Output the [x, y] coordinate of the center of the cell containing the given text.  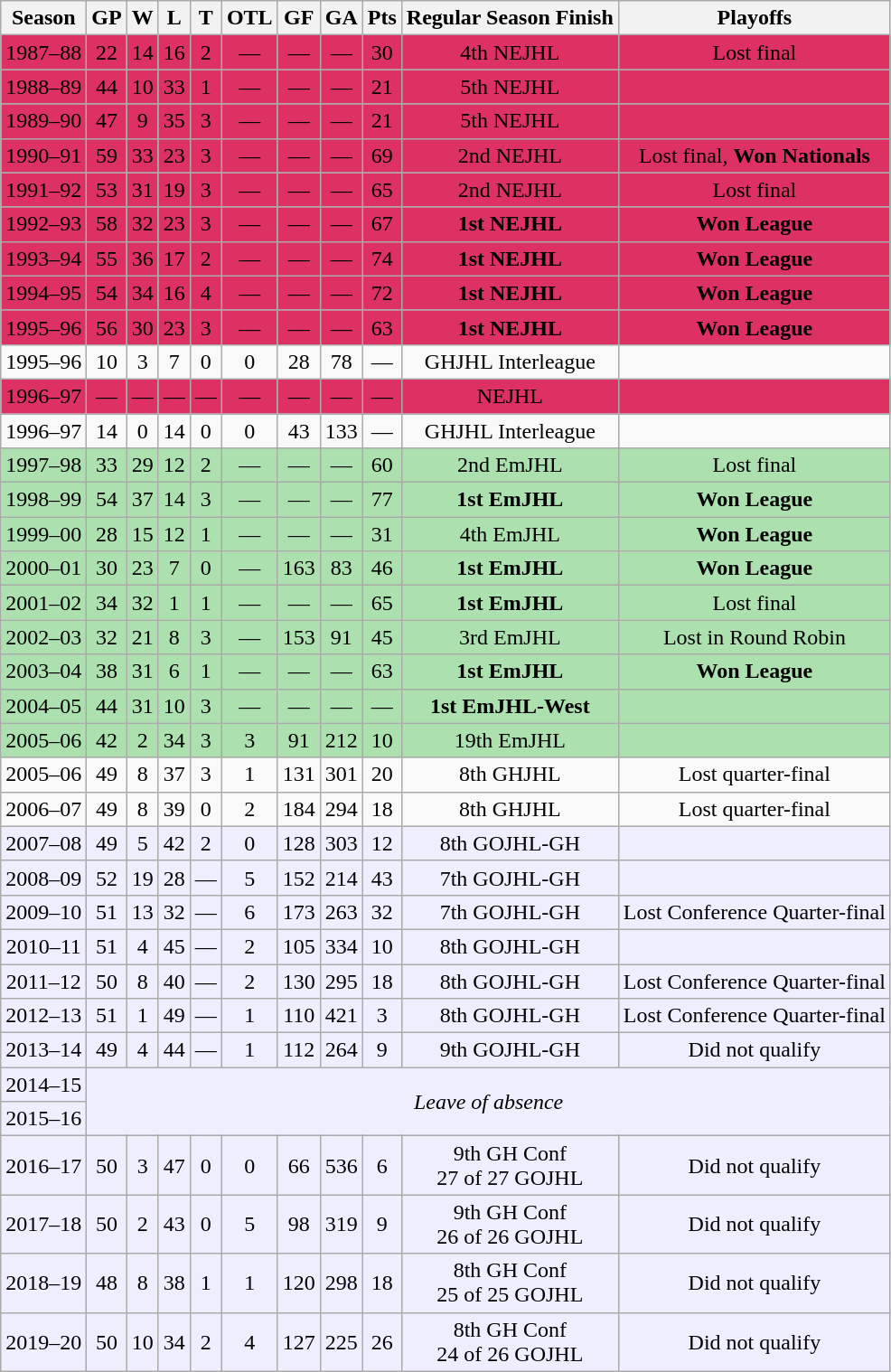
56 [107, 327]
2015–16 [43, 1119]
98 [298, 1224]
1988–89 [43, 87]
1994–95 [43, 293]
Regular Season Finish [510, 18]
130 [298, 981]
29 [143, 465]
214 [342, 878]
2nd EmJHL [510, 465]
19th EmJHL [510, 740]
OTL [249, 18]
GA [342, 18]
2011–12 [43, 981]
2017–18 [43, 1224]
1992–93 [43, 224]
120 [298, 1283]
T [206, 18]
2004–05 [43, 706]
69 [381, 155]
20 [381, 775]
184 [298, 809]
163 [298, 569]
48 [107, 1283]
2010–11 [43, 946]
77 [381, 500]
35 [174, 121]
2002–03 [43, 637]
22 [107, 52]
133 [342, 431]
2006–07 [43, 809]
1993–94 [43, 258]
2016–17 [43, 1166]
Lost final, Won Nationals [754, 155]
52 [107, 878]
39 [174, 809]
8th GH Conf24 of 26 GOJHL [510, 1341]
2019–20 [43, 1341]
173 [298, 912]
2012–13 [43, 1016]
1989–90 [43, 121]
8th GH Conf25 of 25 GOJHL [510, 1283]
1998–99 [43, 500]
Playoffs [754, 18]
15 [143, 534]
536 [342, 1166]
127 [298, 1341]
1987–88 [43, 52]
153 [298, 637]
301 [342, 775]
1999–00 [43, 534]
83 [342, 569]
36 [143, 258]
46 [381, 569]
2003–04 [43, 672]
298 [342, 1283]
1991–92 [43, 190]
78 [342, 362]
264 [342, 1050]
334 [342, 946]
9th GH Conf27 of 27 GOJHL [510, 1166]
Leave of absence [489, 1102]
294 [342, 809]
128 [298, 843]
2001–02 [43, 603]
GF [298, 18]
295 [342, 981]
Lost in Round Robin [754, 637]
105 [298, 946]
1997–98 [43, 465]
1st EmJHL-West [510, 706]
58 [107, 224]
2009–10 [43, 912]
74 [381, 258]
2014–15 [43, 1085]
GP [107, 18]
40 [174, 981]
319 [342, 1224]
421 [342, 1016]
131 [298, 775]
263 [342, 912]
110 [298, 1016]
W [143, 18]
60 [381, 465]
Pts [381, 18]
L [174, 18]
3rd EmJHL [510, 637]
67 [381, 224]
112 [298, 1050]
2018–19 [43, 1283]
4th EmJHL [510, 534]
303 [342, 843]
4th NEJHL [510, 52]
NEJHL [510, 396]
225 [342, 1341]
152 [298, 878]
1990–91 [43, 155]
2000–01 [43, 569]
26 [381, 1341]
9th GOJHL-GH [510, 1050]
17 [174, 258]
2007–08 [43, 843]
212 [342, 740]
13 [143, 912]
59 [107, 155]
72 [381, 293]
2013–14 [43, 1050]
55 [107, 258]
53 [107, 190]
Season [43, 18]
2008–09 [43, 878]
66 [298, 1166]
9th GH Conf26 of 26 GOJHL [510, 1224]
